Determine the (x, y) coordinate at the center of the cell enclosing the given text.  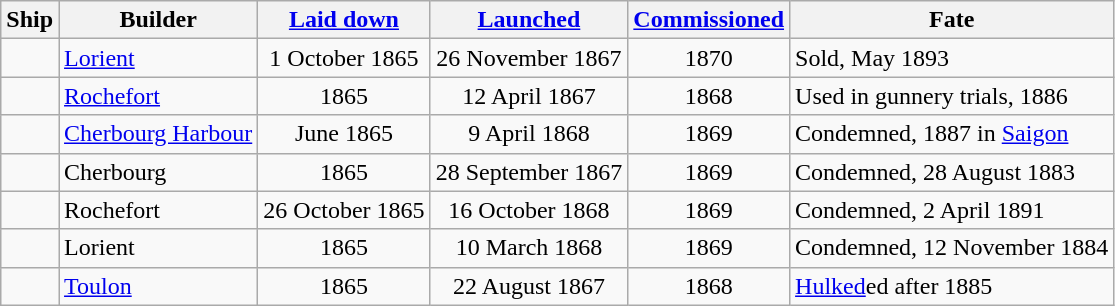
26 October 1865 (344, 210)
Ship (30, 20)
16 October 1868 (529, 210)
1870 (709, 58)
Toulon (158, 286)
Condemned, 28 August 1883 (952, 172)
9 April 1868 (529, 134)
12 April 1867 (529, 96)
Hulkeded after 1885 (952, 286)
22 August 1867 (529, 286)
10 March 1868 (529, 248)
Commissioned (709, 20)
Sold, May 1893 (952, 58)
Condemned, 12 November 1884 (952, 248)
1 October 1865 (344, 58)
Cherbourg Harbour (158, 134)
Condemned, 1887 in Saigon (952, 134)
Fate (952, 20)
Laid down (344, 20)
Condemned, 2 April 1891 (952, 210)
Builder (158, 20)
28 September 1867 (529, 172)
Used in gunnery trials, 1886 (952, 96)
June 1865 (344, 134)
26 November 1867 (529, 58)
Launched (529, 20)
Cherbourg (158, 172)
